Find where the given text appears and provide that cell's center as [X, Y] coordinate. 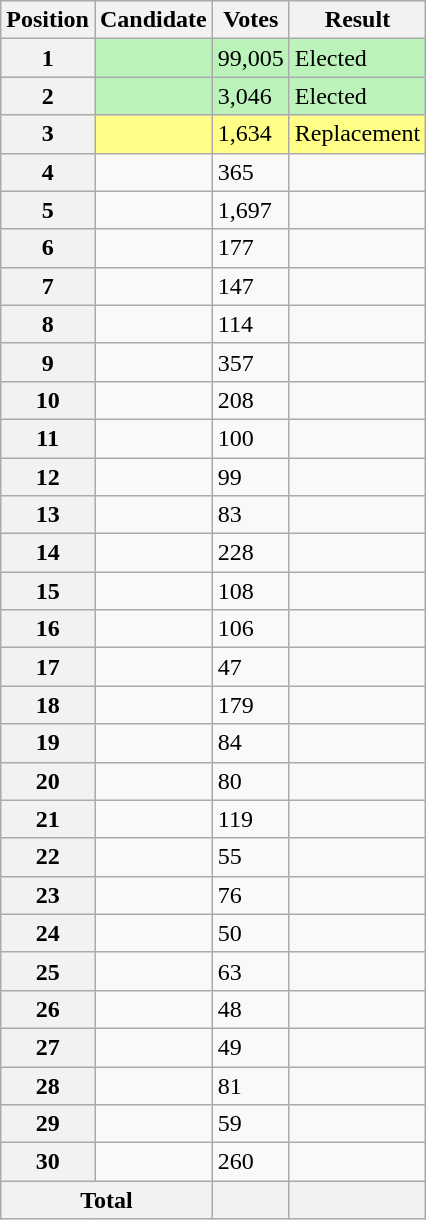
16 [48, 629]
47 [250, 667]
1,697 [250, 210]
48 [250, 1009]
Replacement [357, 134]
10 [48, 400]
147 [250, 286]
365 [250, 172]
Total [107, 1200]
Votes [250, 20]
119 [250, 819]
76 [250, 895]
208 [250, 400]
12 [48, 477]
19 [48, 743]
3,046 [250, 96]
17 [48, 667]
5 [48, 210]
4 [48, 172]
29 [48, 1124]
108 [250, 591]
13 [48, 515]
106 [250, 629]
8 [48, 324]
15 [48, 591]
260 [250, 1162]
30 [48, 1162]
21 [48, 819]
50 [250, 933]
2 [48, 96]
7 [48, 286]
11 [48, 438]
63 [250, 971]
23 [48, 895]
83 [250, 515]
1 [48, 58]
1,634 [250, 134]
99 [250, 477]
179 [250, 705]
9 [48, 362]
26 [48, 1009]
27 [48, 1047]
80 [250, 781]
177 [250, 248]
100 [250, 438]
49 [250, 1047]
357 [250, 362]
20 [48, 781]
114 [250, 324]
228 [250, 553]
Candidate [153, 20]
84 [250, 743]
Position [48, 20]
18 [48, 705]
28 [48, 1085]
81 [250, 1085]
99,005 [250, 58]
Result [357, 20]
59 [250, 1124]
3 [48, 134]
14 [48, 553]
55 [250, 857]
25 [48, 971]
24 [48, 933]
6 [48, 248]
22 [48, 857]
